Find where the given text appears and provide that cell's center as [X, Y] coordinate. 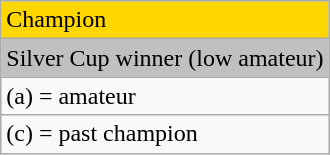
Silver Cup winner (low amateur) [165, 58]
(c) = past champion [165, 134]
Champion [165, 20]
(a) = amateur [165, 96]
